For the text-containing cell, return its midpoint in [X, Y] coordinate format. 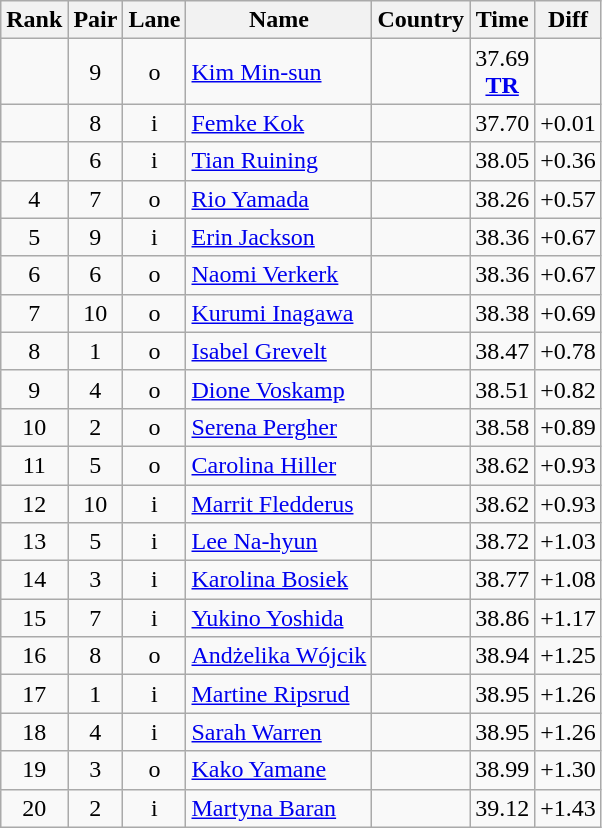
39.12 [502, 808]
Pair [96, 20]
Martine Ripsrud [279, 694]
38.05 [502, 161]
38.99 [502, 770]
14 [34, 580]
17 [34, 694]
Karolina Bosiek [279, 580]
38.72 [502, 542]
+1.43 [568, 808]
Time [502, 20]
38.77 [502, 580]
38.26 [502, 199]
37.69TR [502, 72]
18 [34, 732]
+0.57 [568, 199]
+1.30 [568, 770]
38.58 [502, 427]
Tian Ruining [279, 161]
11 [34, 465]
Andżelika Wójcik [279, 656]
38.47 [502, 351]
16 [34, 656]
Dione Voskamp [279, 389]
Carolina Hiller [279, 465]
Yukino Yoshida [279, 618]
+0.89 [568, 427]
20 [34, 808]
+1.03 [568, 542]
Country [421, 20]
Sarah Warren [279, 732]
Marrit Fledderus [279, 503]
19 [34, 770]
12 [34, 503]
+0.36 [568, 161]
15 [34, 618]
Isabel Grevelt [279, 351]
+1.08 [568, 580]
38.86 [502, 618]
38.38 [502, 313]
+1.17 [568, 618]
+1.25 [568, 656]
Serena Pergher [279, 427]
Lane [154, 20]
38.51 [502, 389]
37.70 [502, 123]
Lee Na-hyun [279, 542]
Diff [568, 20]
Femke Kok [279, 123]
Martyna Baran [279, 808]
Name [279, 20]
38.94 [502, 656]
Erin Jackson [279, 237]
+0.01 [568, 123]
13 [34, 542]
Kim Min-sun [279, 72]
Kurumi Inagawa [279, 313]
+0.78 [568, 351]
Rio Yamada [279, 199]
+0.82 [568, 389]
Naomi Verkerk [279, 275]
Kako Yamane [279, 770]
+0.69 [568, 313]
Rank [34, 20]
